Output the [x, y] coordinate of the center of the cell containing the given text.  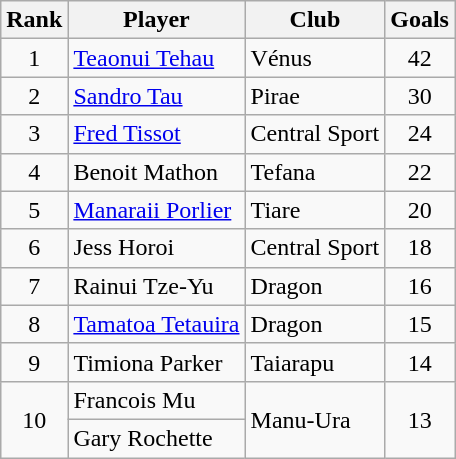
42 [420, 58]
5 [34, 210]
Sandro Tau [156, 96]
Teaonui Tehau [156, 58]
Goals [420, 20]
Fred Tissot [156, 134]
Vénus [315, 58]
22 [420, 172]
Timiona Parker [156, 362]
20 [420, 210]
Rainui Tze-Yu [156, 286]
Jess Horoi [156, 248]
Gary Rochette [156, 438]
Benoit Mathon [156, 172]
8 [34, 324]
Francois Mu [156, 400]
Club [315, 20]
18 [420, 248]
Player [156, 20]
Tiare [315, 210]
14 [420, 362]
9 [34, 362]
15 [420, 324]
Tefana [315, 172]
Manaraii Porlier [156, 210]
24 [420, 134]
Tamatoa Tetauira [156, 324]
30 [420, 96]
Pirae [315, 96]
Rank [34, 20]
4 [34, 172]
10 [34, 419]
6 [34, 248]
13 [420, 419]
3 [34, 134]
1 [34, 58]
Taiarapu [315, 362]
Manu-Ura [315, 419]
2 [34, 96]
7 [34, 286]
16 [420, 286]
